Determine the [x, y] coordinate at the center of the cell enclosing the given text.  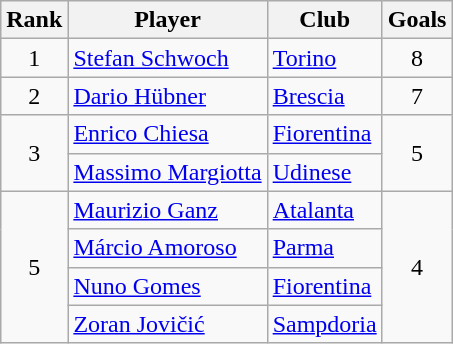
Maurizio Ganz [168, 210]
Parma [324, 248]
Atalanta [324, 210]
Goals [417, 20]
1 [34, 58]
7 [417, 96]
Player [168, 20]
Enrico Chiesa [168, 134]
Massimo Margiotta [168, 172]
4 [417, 267]
Dario Hübner [168, 96]
8 [417, 58]
Nuno Gomes [168, 286]
2 [34, 96]
Torino [324, 58]
3 [34, 153]
Brescia [324, 96]
Rank [34, 20]
Udinese [324, 172]
Márcio Amoroso [168, 248]
Stefan Schwoch [168, 58]
Sampdoria [324, 324]
Club [324, 20]
Zoran Jovičić [168, 324]
